Provide the (X, Y) coordinate of the cell's center where the given text is located.  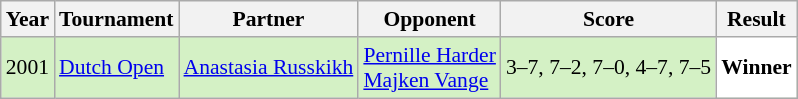
2001 (28, 68)
Result (756, 19)
Opponent (430, 19)
Dutch Open (116, 68)
Anastasia Russkikh (269, 68)
Partner (269, 19)
Pernille Harder Majken Vange (430, 68)
Winner (756, 68)
Tournament (116, 19)
3–7, 7–2, 7–0, 4–7, 7–5 (608, 68)
Year (28, 19)
Score (608, 19)
